Identify which cell holds the provided text, then report its (x, y) central coordinate. 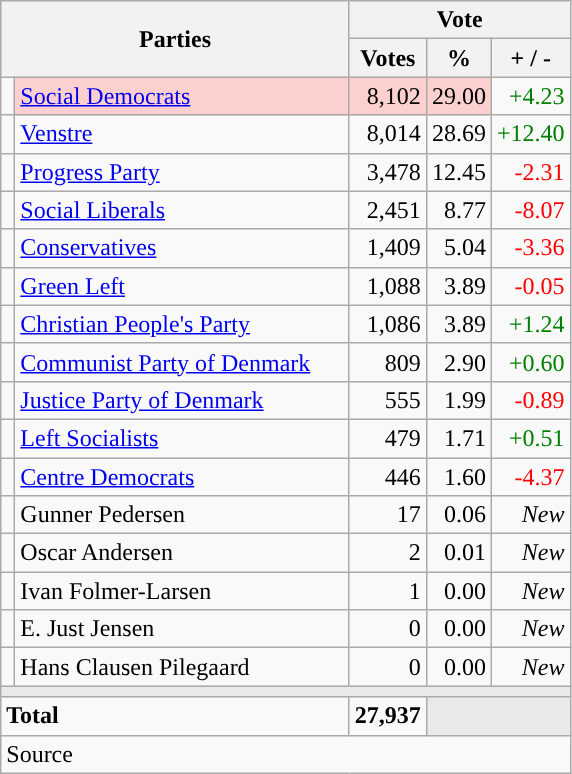
Gunner Pedersen (182, 515)
446 (388, 477)
29.00 (458, 96)
Vote (460, 20)
Centre Democrats (182, 477)
+12.40 (530, 134)
Left Socialists (182, 438)
8.77 (458, 210)
-0.05 (530, 286)
2 (388, 553)
-3.36 (530, 248)
+0.51 (530, 438)
Parties (176, 39)
Source (286, 754)
Communist Party of Denmark (182, 362)
809 (388, 362)
+ / - (530, 58)
Progress Party (182, 172)
0.06 (458, 515)
1 (388, 591)
Conservatives (182, 248)
27,937 (388, 716)
Votes (388, 58)
2.90 (458, 362)
5.04 (458, 248)
3,478 (388, 172)
Oscar Andersen (182, 553)
1,086 (388, 324)
1.60 (458, 477)
Green Left (182, 286)
E. Just Jensen (182, 629)
28.69 (458, 134)
555 (388, 400)
+1.24 (530, 324)
Ivan Folmer-Larsen (182, 591)
+0.60 (530, 362)
1.71 (458, 438)
12.45 (458, 172)
Social Liberals (182, 210)
% (458, 58)
17 (388, 515)
Venstre (182, 134)
8,014 (388, 134)
+4.23 (530, 96)
8,102 (388, 96)
1,409 (388, 248)
-0.89 (530, 400)
2,451 (388, 210)
1,088 (388, 286)
Total (176, 716)
Social Democrats (182, 96)
Christian People's Party (182, 324)
-2.31 (530, 172)
-4.37 (530, 477)
1.99 (458, 400)
0.01 (458, 553)
Hans Clausen Pilegaard (182, 667)
Justice Party of Denmark (182, 400)
479 (388, 438)
-8.07 (530, 210)
